Extract the [X, Y] coordinate from the center of the cell holding the provided text.  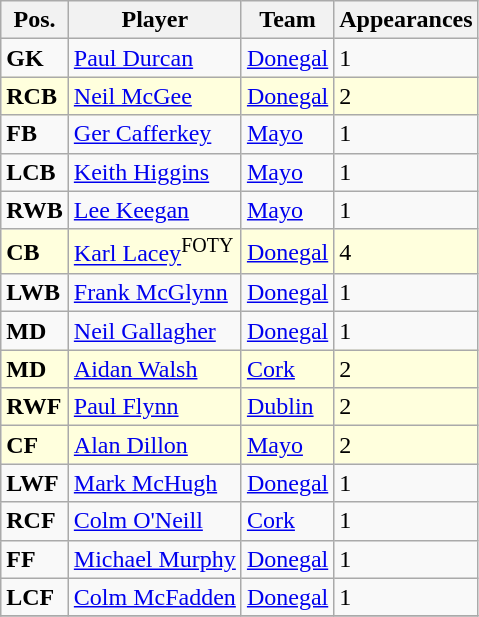
Neil McGee [154, 96]
Lee Keegan [154, 210]
Ger Cafferkey [154, 134]
Keith Higgins [154, 172]
RWB [35, 210]
Neil Gallagher [154, 331]
Frank McGlynn [154, 293]
Colm McFadden [154, 597]
FB [35, 134]
RWF [35, 407]
LWF [35, 483]
Paul Durcan [154, 58]
CB [35, 252]
Alan Dillon [154, 445]
LCB [35, 172]
Dublin [287, 407]
Colm O'Neill [154, 521]
RCF [35, 521]
Michael Murphy [154, 559]
Team [287, 20]
Aidan Walsh [154, 369]
Mark McHugh [154, 483]
Paul Flynn [154, 407]
FF [35, 559]
Karl LaceyFOTY [154, 252]
Appearances [406, 20]
CF [35, 445]
LCF [35, 597]
RCB [35, 96]
GK [35, 58]
4 [406, 252]
Pos. [35, 20]
LWB [35, 293]
Player [154, 20]
